Extract the (X, Y) coordinate from the center of the cell holding the provided text.  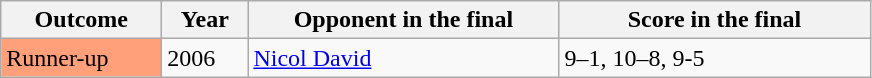
Opponent in the final (404, 20)
Outcome (82, 20)
Year (205, 20)
2006 (205, 58)
Score in the final (714, 20)
Runner-up (82, 58)
Nicol David (404, 58)
9–1, 10–8, 9-5 (714, 58)
